Output the [X, Y] coordinate of the center of the cell containing the given text.  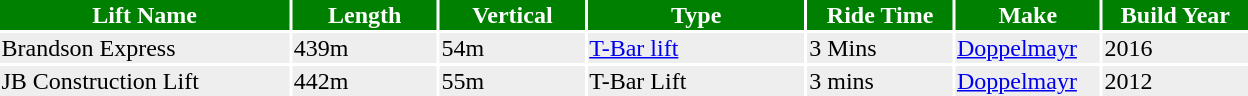
3 Mins [880, 48]
Make [1028, 15]
Brandson Express [144, 48]
Build Year [1176, 15]
54m [512, 48]
55m [512, 81]
Length [364, 15]
JB Construction Lift [144, 81]
Lift Name [144, 15]
3 mins [880, 81]
2016 [1176, 48]
439m [364, 48]
Vertical [512, 15]
Ride Time [880, 15]
T-Bar lift [696, 48]
2012 [1176, 81]
Type [696, 15]
442m [364, 81]
T-Bar Lift [696, 81]
